Scan for the cell matching the given text and deliver its (x, y) coordinate at center. 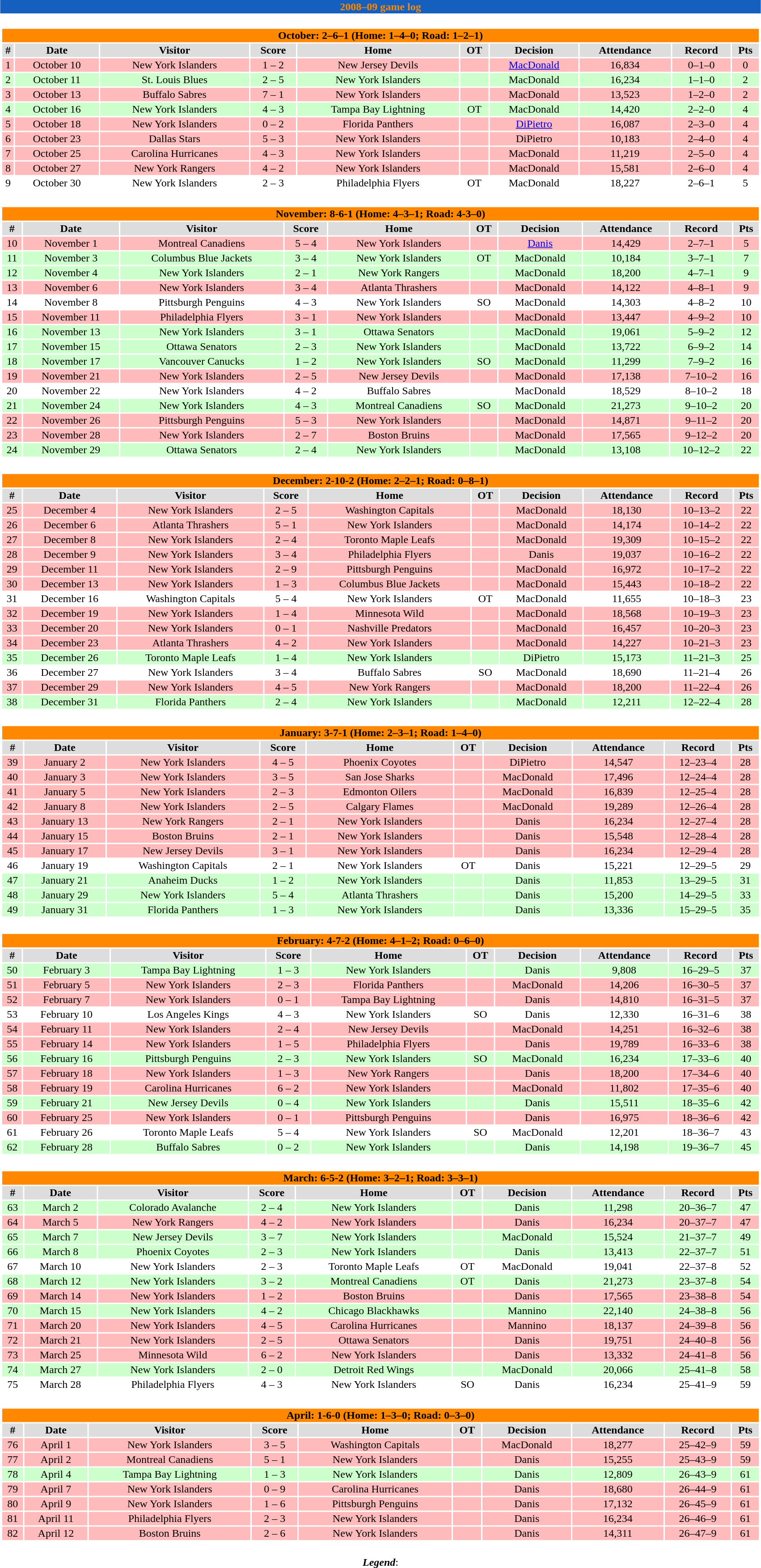
24–38–8 (698, 1311)
November 3 (71, 258)
72 (13, 1340)
0 (745, 65)
17–33–6 (700, 1059)
January 21 (65, 880)
70 (13, 1311)
19,751 (618, 1340)
February 19 (66, 1088)
12–29–5 (698, 866)
71 (13, 1325)
2008–09 game log (380, 7)
February 14 (66, 1044)
December 20 (70, 628)
3–7–1 (701, 258)
60 (12, 1118)
32 (12, 614)
10–18–2 (702, 584)
14,198 (624, 1147)
9–12–2 (701, 435)
November 15 (71, 346)
10,184 (626, 258)
20–36–7 (698, 1207)
25–42–9 (698, 1445)
9–11–2 (701, 421)
11,298 (618, 1207)
9–10–2 (701, 405)
November: 8-6-1 (Home: 4–3–1; Road: 4-3–0) (380, 214)
13–29–5 (698, 880)
57 (12, 1073)
2 – 9 (286, 569)
Dallas Stars (175, 139)
12–22–4 (702, 702)
April 4 (56, 1475)
2–6–1 (702, 183)
November 29 (71, 450)
11,299 (626, 362)
2 – 0 (272, 1370)
January 13 (65, 821)
23–37–8 (698, 1281)
January: 3-7-1 (Home: 2–3–1; Road: 1–4–0) (380, 733)
0–1–0 (702, 65)
12–24–4 (698, 777)
November 21 (71, 376)
0 – 9 (275, 1489)
December 19 (70, 614)
March 15 (60, 1311)
October 13 (57, 94)
12,809 (618, 1475)
18,680 (618, 1489)
79 (13, 1489)
April 9 (56, 1504)
13,722 (626, 346)
25–43–9 (698, 1459)
82 (13, 1534)
30 (12, 584)
63 (13, 1207)
14,251 (624, 1029)
November 4 (71, 273)
October 16 (57, 110)
55 (12, 1044)
November 26 (71, 421)
13,413 (618, 1252)
15,255 (618, 1459)
3 – 2 (272, 1281)
77 (13, 1459)
26–46–9 (698, 1518)
January 17 (65, 851)
March 14 (60, 1296)
19 (12, 376)
76 (13, 1445)
March 2 (60, 1207)
November 11 (71, 317)
October 25 (57, 153)
November 28 (71, 435)
December 23 (70, 643)
80 (13, 1504)
48 (13, 895)
34 (12, 643)
1 – 6 (275, 1504)
17,138 (626, 376)
13,108 (626, 450)
18,130 (627, 510)
21–37–7 (698, 1237)
73 (13, 1355)
December 4 (70, 510)
15–29–5 (698, 910)
5–9–2 (701, 332)
January 15 (65, 836)
11,219 (625, 153)
19,789 (624, 1044)
74 (13, 1370)
16–33–6 (700, 1044)
14,303 (626, 303)
February 26 (66, 1132)
4–8–1 (701, 287)
February 5 (66, 985)
13,523 (625, 94)
13 (12, 287)
December 11 (70, 569)
7–9–2 (701, 362)
16,972 (627, 569)
March 27 (60, 1370)
2–6–0 (702, 169)
19,037 (627, 555)
October 11 (57, 80)
Anaheim Ducks (183, 880)
April: 1-6-0 (Home: 1–3–0; Road: 0–3–0) (380, 1416)
2–5–0 (702, 153)
October 18 (57, 124)
16,087 (625, 124)
14,122 (626, 287)
19,309 (627, 540)
1 (8, 65)
11–22–4 (702, 687)
November 17 (71, 362)
January 8 (65, 807)
December 6 (70, 525)
San Jose Sharks (380, 777)
March 20 (60, 1325)
12–29–4 (698, 851)
19,289 (618, 807)
February 10 (66, 1014)
13,336 (618, 910)
18,568 (627, 614)
26–44–9 (698, 1489)
18,529 (626, 391)
March 28 (60, 1384)
25–41–8 (698, 1370)
22–37–8 (698, 1266)
December 26 (70, 658)
18–36–7 (700, 1132)
October 10 (57, 65)
Los Angeles Kings (188, 1014)
December 27 (70, 673)
10–12–2 (701, 450)
20–37–7 (698, 1222)
16–29–5 (700, 970)
23–38–8 (698, 1296)
2–3–0 (702, 124)
14,429 (626, 244)
68 (13, 1281)
December 8 (70, 540)
December 31 (70, 702)
February 11 (66, 1029)
50 (12, 970)
25–41–9 (698, 1384)
16,975 (624, 1118)
10–15–2 (702, 540)
16,834 (625, 65)
19,041 (618, 1266)
18,690 (627, 673)
16,457 (627, 628)
3 (8, 94)
15,200 (618, 895)
36 (12, 673)
15 (12, 317)
18,137 (618, 1325)
14,227 (627, 643)
46 (13, 866)
10,183 (625, 139)
15,511 (624, 1103)
February 3 (66, 970)
16–30–5 (700, 985)
22,140 (618, 1311)
12–27–4 (698, 821)
14,174 (627, 525)
12–28–4 (698, 836)
February 28 (66, 1147)
78 (13, 1475)
December 13 (70, 584)
15,443 (627, 584)
7–10–2 (701, 376)
March 21 (60, 1340)
14,420 (625, 110)
February 18 (66, 1073)
3 – 7 (272, 1237)
10–20–3 (702, 628)
26–47–9 (698, 1534)
2–4–0 (702, 139)
November 13 (71, 332)
10–21–3 (702, 643)
4–7–1 (701, 273)
14,810 (624, 1000)
March 12 (60, 1281)
7 – 1 (273, 94)
2–2–0 (702, 110)
12,330 (624, 1014)
11,655 (627, 599)
15,581 (625, 169)
9,808 (624, 970)
4–9–2 (701, 317)
62 (12, 1147)
10–14–2 (702, 525)
December 16 (70, 599)
53 (12, 1014)
18,277 (618, 1445)
16–32–6 (700, 1029)
Calgary Flames (380, 807)
Nashville Predators (389, 628)
February 21 (66, 1103)
February 16 (66, 1059)
20,066 (618, 1370)
75 (13, 1384)
17–35–6 (700, 1088)
6–9–2 (701, 346)
11,802 (624, 1088)
44 (13, 836)
January 31 (65, 910)
February: 4-7-2 (Home: 4–1–2; Road: 0–6–0) (380, 941)
24–41–8 (698, 1355)
March 7 (60, 1237)
16–31–5 (700, 1000)
64 (13, 1222)
15,548 (618, 836)
14–29–5 (698, 895)
December 9 (70, 555)
4–8–2 (701, 303)
12,211 (627, 702)
March 8 (60, 1252)
6 (8, 139)
March: 6-5-2 (Home: 3–2–1; Road: 3–3–1) (380, 1178)
41 (13, 792)
11–21–3 (702, 658)
Colorado Avalanche (173, 1207)
14,311 (618, 1534)
10–19–3 (702, 614)
2 – 6 (275, 1534)
January 19 (65, 866)
October 23 (57, 139)
November 24 (71, 405)
17,132 (618, 1504)
15,221 (618, 866)
15,524 (618, 1237)
8–10–2 (701, 391)
27 (12, 540)
November 1 (71, 244)
11–21–4 (702, 673)
October: 2–6–1 (Home: 1–4–0; Road: 1–2–1) (380, 35)
Detroit Red Wings (374, 1370)
65 (13, 1237)
14,206 (624, 985)
January 3 (65, 777)
1–2–0 (702, 94)
October 30 (57, 183)
26–45–9 (698, 1504)
November 6 (71, 287)
22–37–7 (698, 1252)
14,871 (626, 421)
12,201 (624, 1132)
March 5 (60, 1222)
21 (12, 405)
12–26–4 (698, 807)
2 – 7 (306, 435)
February 25 (66, 1118)
8 (8, 169)
April 12 (56, 1534)
10–17–2 (702, 569)
1–1–0 (702, 80)
Chicago Blackhawks (374, 1311)
St. Louis Blues (175, 80)
24–40–8 (698, 1340)
October 27 (57, 169)
69 (13, 1296)
December 29 (70, 687)
April 1 (56, 1445)
26–43–9 (698, 1475)
67 (13, 1266)
11,853 (618, 880)
0 – 4 (288, 1103)
14,547 (618, 762)
January 5 (65, 792)
December: 2-10-2 (Home: 2–2–1; Road: 0–8–1) (380, 481)
17–34–6 (700, 1073)
18,227 (625, 183)
2–7–1 (701, 244)
April 2 (56, 1459)
16,839 (618, 792)
13,332 (618, 1355)
10–18–3 (702, 599)
April 7 (56, 1489)
Edmonton Oilers (380, 792)
17,496 (618, 777)
10–16–2 (702, 555)
16–31–6 (700, 1014)
13,447 (626, 317)
January 29 (65, 895)
15,173 (627, 658)
24 (12, 450)
19–36–7 (700, 1147)
10–13–2 (702, 510)
April 11 (56, 1518)
24–39–8 (698, 1325)
17 (12, 346)
18–36–6 (700, 1118)
12–23–4 (698, 762)
19,061 (626, 332)
January 2 (65, 762)
39 (13, 762)
March 10 (60, 1266)
February 7 (66, 1000)
Vancouver Canucks (202, 362)
11 (12, 258)
18–35–6 (700, 1103)
November 22 (71, 391)
March 25 (60, 1355)
12–25–4 (698, 792)
1 – 5 (288, 1044)
November 8 (71, 303)
66 (13, 1252)
81 (13, 1518)
